Pinpoint the cell where the given text exists, returning its [x, y] midpoint coordinate. 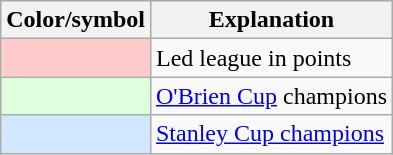
Color/symbol [76, 20]
Led league in points [271, 58]
O'Brien Cup champions [271, 96]
Explanation [271, 20]
Stanley Cup champions [271, 134]
